Capture the cell that displays the provided text and extract its [X, Y] central coordinate. 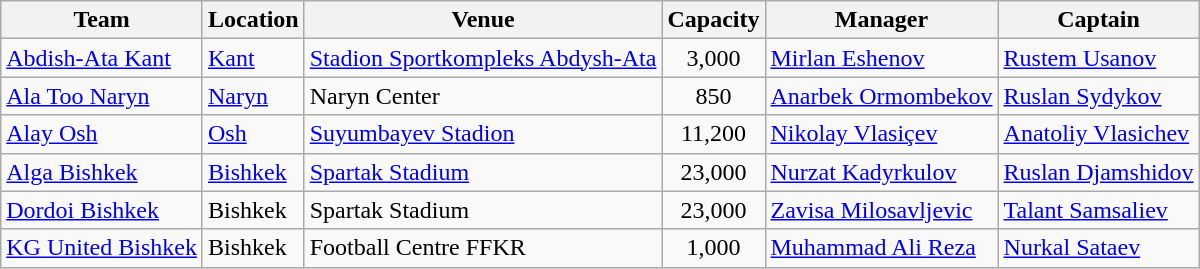
Suyumbayev Stadion [483, 134]
Ruslan Djamshidov [1098, 172]
11,200 [714, 134]
Ruslan Sydykov [1098, 96]
Manager [882, 20]
Mirlan Eshenov [882, 58]
Osh [253, 134]
Talant Samsaliev [1098, 210]
Nurkal Sataev [1098, 248]
850 [714, 96]
Naryn Center [483, 96]
Captain [1098, 20]
Anarbek Ormombekov [882, 96]
Alay Osh [102, 134]
3,000 [714, 58]
Anatoliy Vlasichev [1098, 134]
1,000 [714, 248]
Venue [483, 20]
Location [253, 20]
Zavisa Milosavljevic [882, 210]
Team [102, 20]
Nurzat Kadyrkulov [882, 172]
Stadion Sportkompleks Abdysh-Ata [483, 58]
Football Centre FFKR [483, 248]
Capacity [714, 20]
KG United Bishkek [102, 248]
Muhammad Ali Reza [882, 248]
Dordoi Bishkek [102, 210]
Kant [253, 58]
Naryn [253, 96]
Abdish-Ata Kant [102, 58]
Ala Too Naryn [102, 96]
Rustem Usanov [1098, 58]
Alga Bishkek [102, 172]
Nikolay Vlasiçev [882, 134]
